Extract the (X, Y) coordinate from the center of the cell holding the provided text.  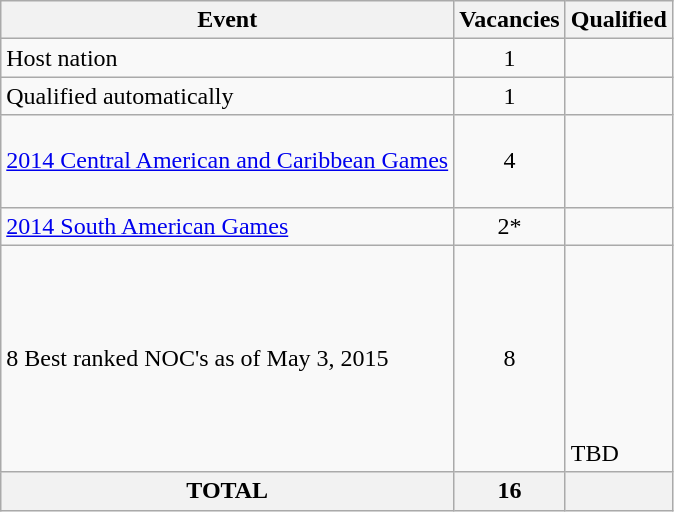
TBD (618, 358)
16 (510, 491)
Event (228, 20)
4 (510, 161)
Vacancies (510, 20)
TOTAL (228, 491)
2* (510, 226)
Qualified automatically (228, 96)
8 Best ranked NOC's as of May 3, 2015 (228, 358)
Host nation (228, 58)
2014 South American Games (228, 226)
8 (510, 358)
Qualified (618, 20)
2014 Central American and Caribbean Games (228, 161)
